From the cell containing the given text, extract its center point as (X, Y) coordinate. 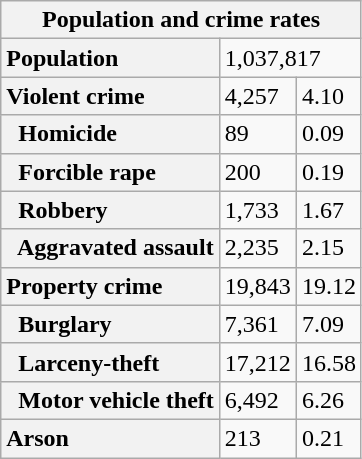
Robbery (110, 210)
200 (258, 172)
19,843 (258, 286)
Arson (110, 438)
2,235 (258, 248)
Population and crime rates (182, 20)
4.10 (328, 96)
0.09 (328, 134)
213 (258, 438)
Larceny-theft (110, 362)
Aggravated assault (110, 248)
6,492 (258, 400)
Violent crime (110, 96)
1,037,817 (290, 58)
7,361 (258, 324)
Population (110, 58)
7.09 (328, 324)
Motor vehicle theft (110, 400)
Homicide (110, 134)
19.12 (328, 286)
1,733 (258, 210)
Property crime (110, 286)
0.19 (328, 172)
Burglary (110, 324)
6.26 (328, 400)
17,212 (258, 362)
89 (258, 134)
1.67 (328, 210)
2.15 (328, 248)
0.21 (328, 438)
Forcible rape (110, 172)
16.58 (328, 362)
4,257 (258, 96)
